Pinpoint the cell where the given text exists, returning its [x, y] midpoint coordinate. 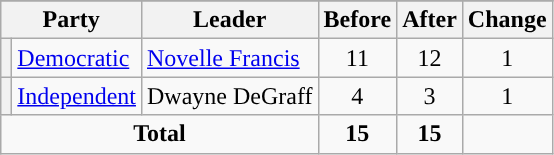
12 [430, 58]
Democratic [77, 58]
4 [358, 96]
After [430, 20]
Party [72, 20]
Novelle Francis [230, 58]
Leader [230, 20]
3 [430, 96]
Before [358, 20]
Change [507, 20]
11 [358, 58]
Total [160, 134]
Dwayne DeGraff [230, 96]
Independent [77, 96]
